From the cell containing the given text, extract its center point as [x, y] coordinate. 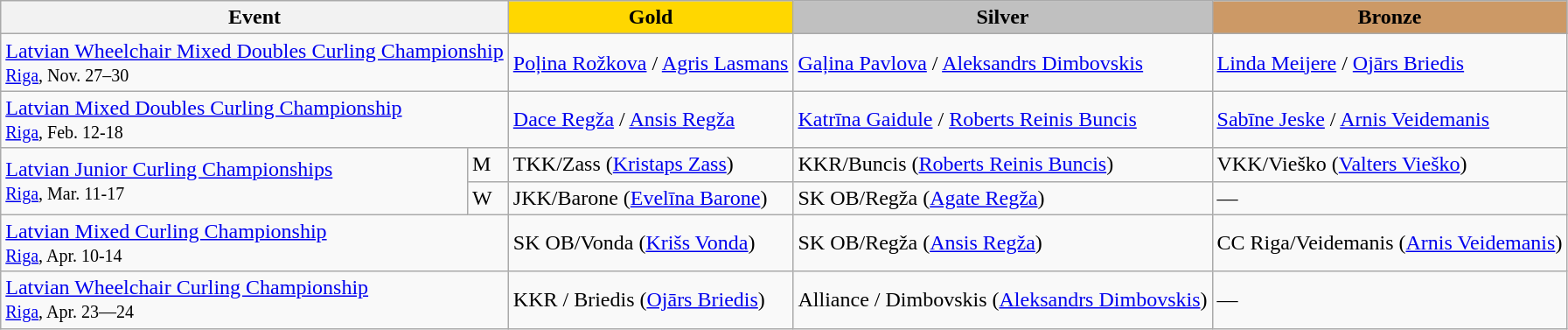
W [488, 198]
Dace Regža / Ansis Regža [651, 119]
Linda Meijere / Ojārs Briedis [1390, 63]
Latvian Junior Curling ChampionshipsRiga, Mar. 11-17 [234, 181]
M [488, 165]
Latvian Mixed Doubles Curling Championship Riga, Feb. 12-18 [255, 119]
Alliance / Dimbovskis (Aleksandrs Dimbovskis) [1002, 299]
KKR/Buncis (Roberts Reinis Buncis) [1002, 165]
Poļina Rožkova / Agris Lasmans [651, 63]
Sabīne Jeske / Arnis Veidemanis [1390, 119]
KKR / Briedis (Ojārs Briedis) [651, 299]
Silver [1002, 18]
Katrīna Gaidule / Roberts Reinis Buncis [1002, 119]
SK OB/Regža (Agate Regža) [1002, 198]
Latvian Mixed Curling ChampionshipRiga, Apr. 10-14 [255, 243]
Latvian Wheelchair Curling Championship Riga, Apr. 23—24 [255, 299]
Gaļina Pavlova / Aleksandrs Dimbovskis [1002, 63]
Latvian Wheelchair Mixed Doubles Curling Championship Riga, Nov. 27–30 [255, 63]
VKK/Vieško (Valters Vieško) [1390, 165]
SK OB/Regža (Ansis Regža) [1002, 243]
CC Riga/Veidemanis (Arnis Veidemanis) [1390, 243]
SK OB/Vonda (Krišs Vonda) [651, 243]
Gold [651, 18]
Bronze [1390, 18]
TKK/Zass (Kristaps Zass) [651, 165]
Event [255, 18]
JKK/Barone (Evelīna Barone) [651, 198]
